Capture the cell that displays the provided text and extract its [X, Y] central coordinate. 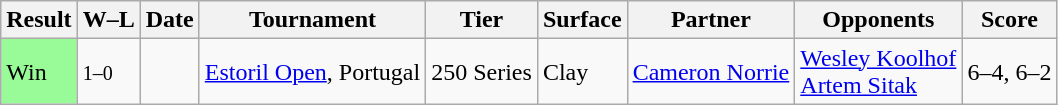
250 Series [482, 72]
Estoril Open, Portugal [312, 72]
Result [39, 20]
Surface [582, 20]
Date [170, 20]
Cameron Norrie [711, 72]
Score [1010, 20]
Wesley Koolhof Artem Sitak [878, 72]
Partner [711, 20]
Win [39, 72]
6–4, 6–2 [1010, 72]
Tier [482, 20]
W–L [108, 20]
Opponents [878, 20]
1–0 [108, 72]
Tournament [312, 20]
Clay [582, 72]
